Locate the cell with the specified text and output its [X, Y] center coordinate. 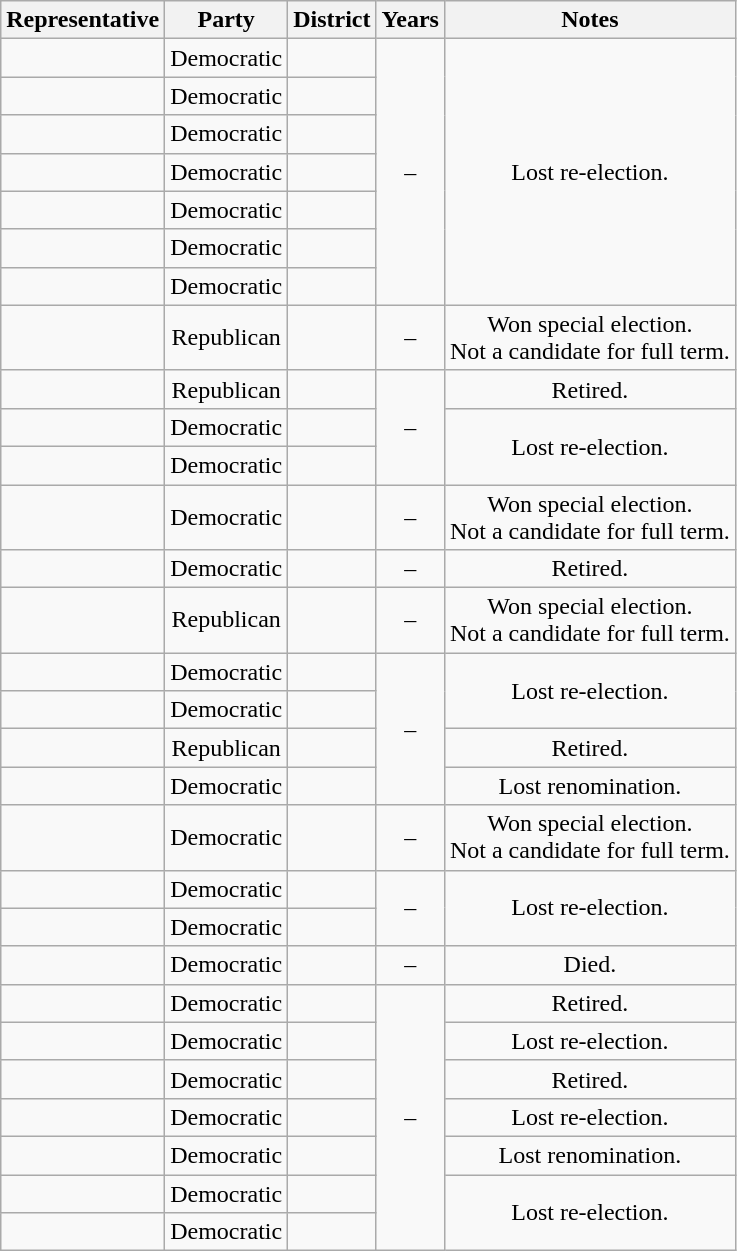
Died. [590, 965]
Party [226, 20]
Representative [83, 20]
Notes [590, 20]
Years [410, 20]
District [332, 20]
